Detect which cell encompasses the target text, then output its (x, y) center coordinate. 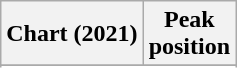
Peakposition (189, 34)
Chart (2021) (72, 34)
